Search for the cell housing the specified text and yield its (x, y) center coordinate. 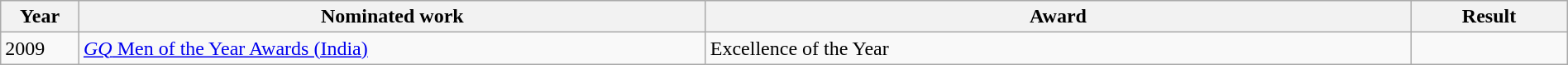
Result (1489, 17)
Nominated work (392, 17)
GQ Men of the Year Awards (India) (392, 48)
Year (40, 17)
Excellence of the Year (1059, 48)
Award (1059, 17)
2009 (40, 48)
